Locate the cell with the specified text and output its (x, y) center coordinate. 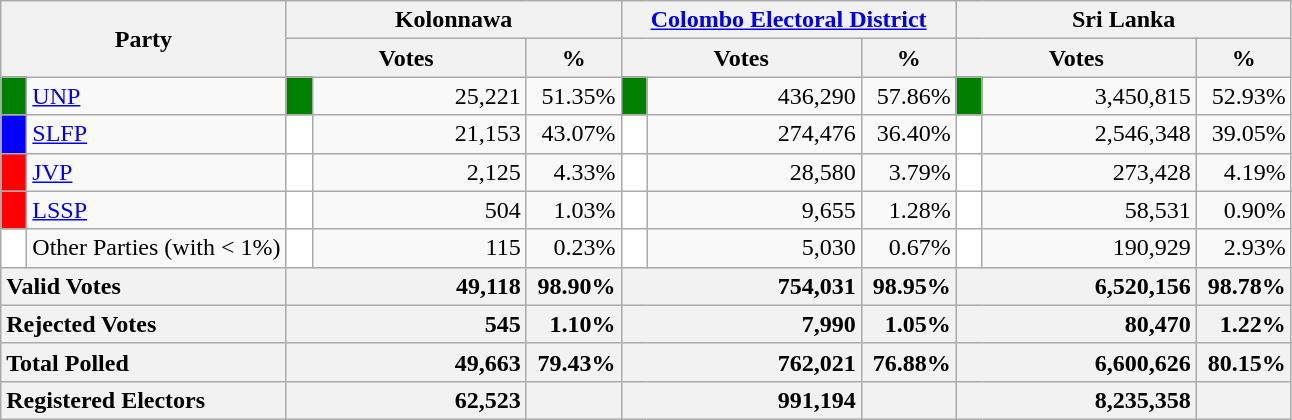
UNP (156, 96)
2.93% (1244, 248)
Party (144, 39)
98.78% (1244, 286)
98.95% (908, 286)
80,470 (1076, 324)
21,153 (419, 134)
273,428 (1089, 172)
SLFP (156, 134)
28,580 (754, 172)
762,021 (741, 362)
0.90% (1244, 210)
Colombo Electoral District (788, 20)
4.33% (574, 172)
0.67% (908, 248)
98.90% (574, 286)
Total Polled (144, 362)
4.19% (1244, 172)
80.15% (1244, 362)
Registered Electors (144, 400)
991,194 (741, 400)
6,520,156 (1076, 286)
62,523 (406, 400)
43.07% (574, 134)
8,235,358 (1076, 400)
57.86% (908, 96)
274,476 (754, 134)
190,929 (1089, 248)
51.35% (574, 96)
115 (419, 248)
36.40% (908, 134)
2,125 (419, 172)
1.10% (574, 324)
Other Parties (with < 1%) (156, 248)
Valid Votes (144, 286)
3.79% (908, 172)
9,655 (754, 210)
5,030 (754, 248)
Sri Lanka (1124, 20)
79.43% (574, 362)
49,663 (406, 362)
6,600,626 (1076, 362)
58,531 (1089, 210)
436,290 (754, 96)
1.22% (1244, 324)
1.03% (574, 210)
754,031 (741, 286)
0.23% (574, 248)
1.28% (908, 210)
52.93% (1244, 96)
3,450,815 (1089, 96)
Kolonnawa (454, 20)
Rejected Votes (144, 324)
504 (419, 210)
JVP (156, 172)
76.88% (908, 362)
1.05% (908, 324)
LSSP (156, 210)
7,990 (741, 324)
25,221 (419, 96)
39.05% (1244, 134)
545 (406, 324)
2,546,348 (1089, 134)
49,118 (406, 286)
